From the cell containing the given text, extract its center point as [X, Y] coordinate. 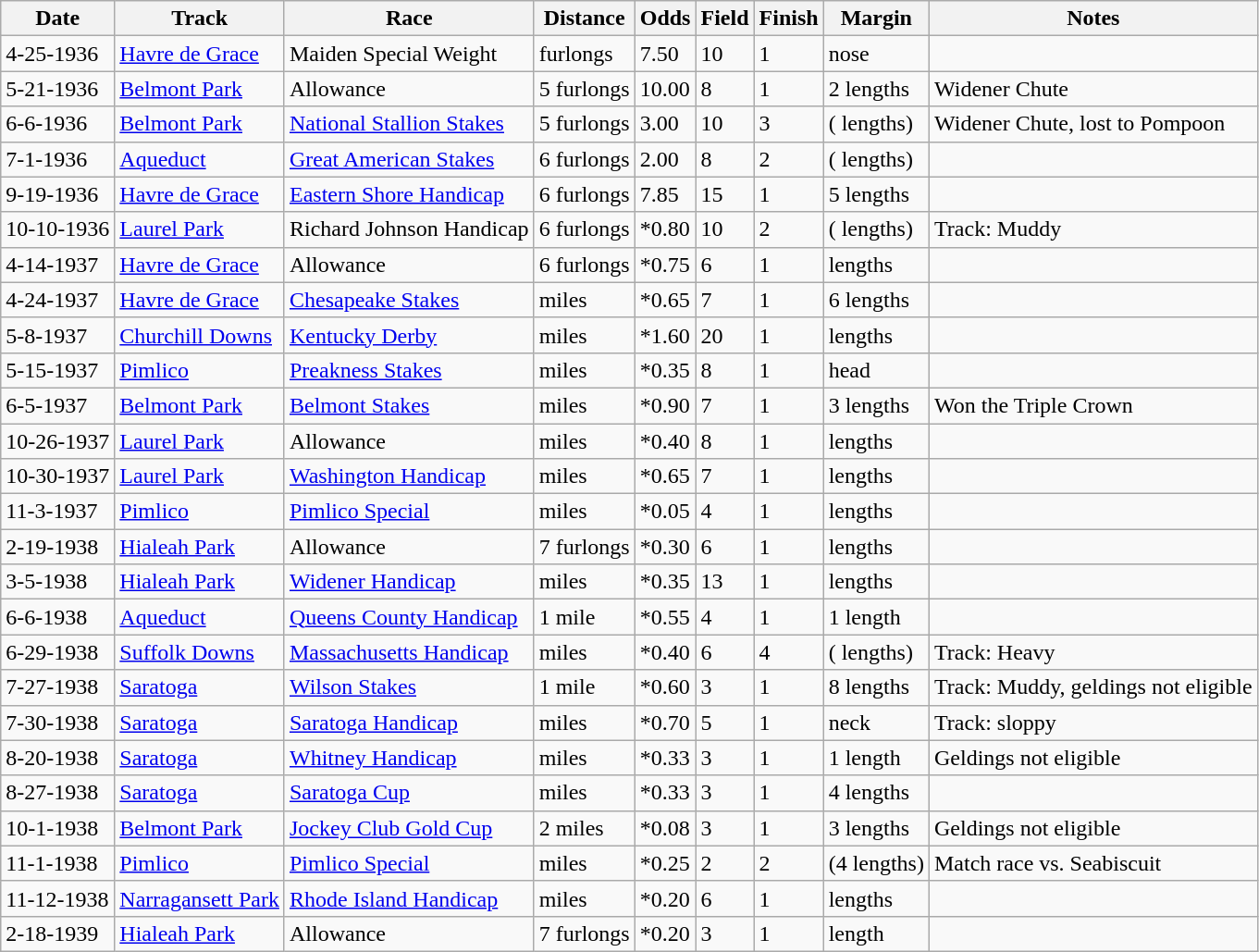
2.00 [665, 159]
*0.08 [665, 828]
length [876, 933]
Saratoga Cup [409, 793]
2 lengths [876, 89]
*0.30 [665, 547]
Great American Stakes [409, 159]
National Stallion Stakes [409, 124]
Track: sloppy [1093, 723]
Widener Chute [1093, 89]
neck [876, 723]
11-1-1938 [57, 863]
Whitney Handicap [409, 758]
15 [725, 194]
Queens County Handicap [409, 617]
Churchill Downs [200, 335]
Race [409, 19]
7-30-1938 [57, 723]
Maiden Special Weight [409, 54]
Margin [876, 19]
head [876, 370]
5 lengths [876, 194]
Belmont Stakes [409, 405]
*0.60 [665, 687]
Finish [788, 19]
*0.75 [665, 265]
3-5-1938 [57, 582]
*0.05 [665, 512]
Narragansett Park [200, 898]
13 [725, 582]
Washington Handicap [409, 476]
7-1-1936 [57, 159]
10-26-1937 [57, 441]
Widener Handicap [409, 582]
Saratoga Handicap [409, 723]
10-1-1938 [57, 828]
Jockey Club Gold Cup [409, 828]
6-6-1936 [57, 124]
2-19-1938 [57, 547]
2 miles [585, 828]
2-18-1939 [57, 933]
Massachusetts Handicap [409, 652]
*0.80 [665, 229]
7.85 [665, 194]
Notes [1093, 19]
Track [200, 19]
Chesapeake Stakes [409, 300]
11-3-1937 [57, 512]
Preakness Stakes [409, 370]
4-24-1937 [57, 300]
4-14-1937 [57, 265]
nose [876, 54]
6 lengths [876, 300]
8-27-1938 [57, 793]
7-27-1938 [57, 687]
6-6-1938 [57, 617]
*0.70 [665, 723]
7.50 [665, 54]
Date [57, 19]
*0.55 [665, 617]
Match race vs. Seabiscuit [1093, 863]
furlongs [585, 54]
6-5-1937 [57, 405]
4 lengths [876, 793]
Eastern Shore Handicap [409, 194]
11-12-1938 [57, 898]
(4 lengths) [876, 863]
Distance [585, 19]
Richard Johnson Handicap [409, 229]
Rhode Island Handicap [409, 898]
Suffolk Downs [200, 652]
10-30-1937 [57, 476]
Odds [665, 19]
5-8-1937 [57, 335]
Field [725, 19]
Kentucky Derby [409, 335]
8 lengths [876, 687]
6-29-1938 [57, 652]
4-25-1936 [57, 54]
Wilson Stakes [409, 687]
5-15-1937 [57, 370]
10.00 [665, 89]
Track: Muddy, geldings not eligible [1093, 687]
20 [725, 335]
Track: Heavy [1093, 652]
5-21-1936 [57, 89]
5 [725, 723]
3.00 [665, 124]
*0.90 [665, 405]
Track: Muddy [1093, 229]
Won the Triple Crown [1093, 405]
*0.25 [665, 863]
9-19-1936 [57, 194]
10-10-1936 [57, 229]
8-20-1938 [57, 758]
*1.60 [665, 335]
Widener Chute, lost to Pompoon [1093, 124]
